Detect which cell encompasses the target text, then output its (x, y) center coordinate. 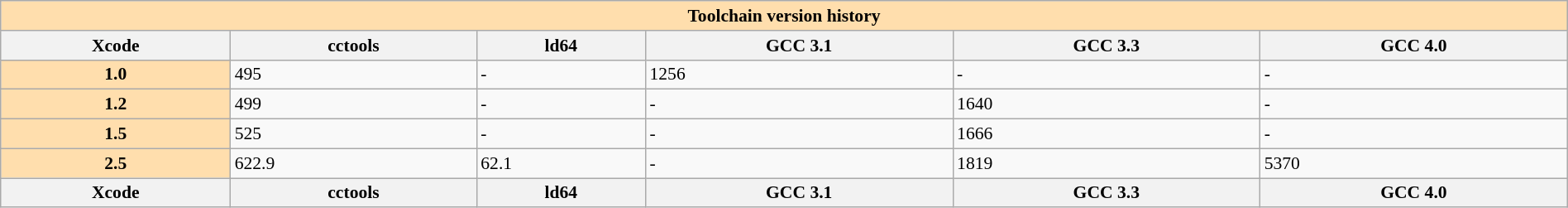
Toolchain version history (784, 16)
1.5 (116, 134)
525 (354, 134)
5370 (1414, 163)
1256 (799, 75)
1.2 (116, 104)
1640 (1107, 104)
1666 (1107, 134)
1819 (1107, 163)
499 (354, 104)
495 (354, 75)
622.9 (354, 163)
2.5 (116, 163)
62.1 (561, 163)
1.0 (116, 75)
